Return [x, y] of the center of cell containing provided text 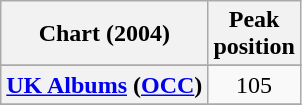
Chart (2004) [104, 34]
Peakposition [254, 34]
UK Albums (OCC) [104, 85]
105 [254, 85]
